Identify which cell holds the provided text, then report its (X, Y) central coordinate. 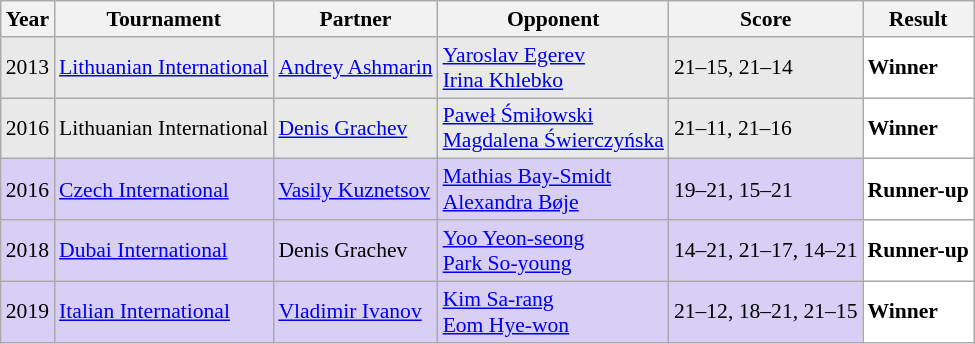
Andrey Ashmarin (355, 68)
Yoo Yeon-seong Park So-young (554, 250)
Tournament (164, 19)
21–12, 18–21, 21–15 (766, 312)
Vladimir Ivanov (355, 312)
Paweł Śmiłowski Magdalena Świerczyńska (554, 128)
Opponent (554, 19)
Score (766, 19)
Year (28, 19)
2019 (28, 312)
2018 (28, 250)
Partner (355, 19)
Italian International (164, 312)
Dubai International (164, 250)
Vasily Kuznetsov (355, 190)
2013 (28, 68)
Czech International (164, 190)
Yaroslav Egerev Irina Khlebko (554, 68)
21–15, 21–14 (766, 68)
Result (918, 19)
Kim Sa-rang Eom Hye-won (554, 312)
14–21, 21–17, 14–21 (766, 250)
21–11, 21–16 (766, 128)
19–21, 15–21 (766, 190)
Mathias Bay-Smidt Alexandra Bøje (554, 190)
